Return [X, Y] of the center of cell containing provided text 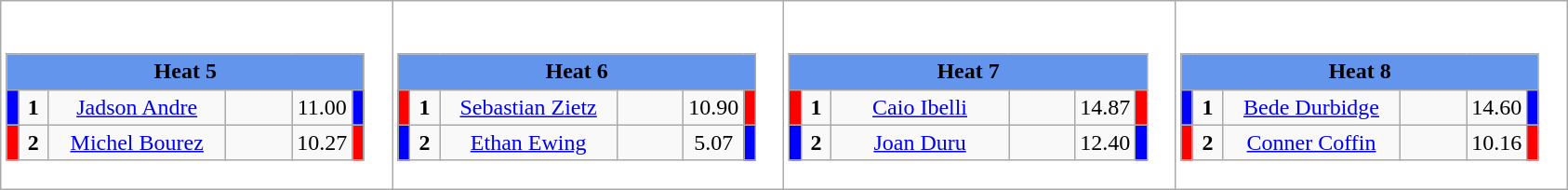
Heat 5 1 Jadson Andre 11.00 2 Michel Bourez 10.27 [197, 95]
10.27 [322, 142]
Conner Coffin [1311, 142]
10.16 [1497, 142]
Caio Ibelli [921, 107]
Heat 8 1 Bede Durbidge 14.60 2 Conner Coffin 10.16 [1371, 95]
Michel Bourez [138, 142]
Heat 6 1 Sebastian Zietz 10.90 2 Ethan Ewing 5.07 [588, 95]
5.07 [714, 142]
14.60 [1497, 107]
Bede Durbidge [1311, 107]
Heat 7 [968, 72]
11.00 [322, 107]
Heat 7 1 Caio Ibelli 14.87 2 Joan Duru 12.40 [980, 95]
14.87 [1105, 107]
Heat 6 [577, 72]
Heat 8 [1360, 72]
10.90 [714, 107]
Joan Duru [921, 142]
Jadson Andre [138, 107]
Sebastian Zietz [528, 107]
Ethan Ewing [528, 142]
Heat 5 [185, 72]
12.40 [1105, 142]
